Find where the given text appears and provide that cell's center as (x, y) coordinate. 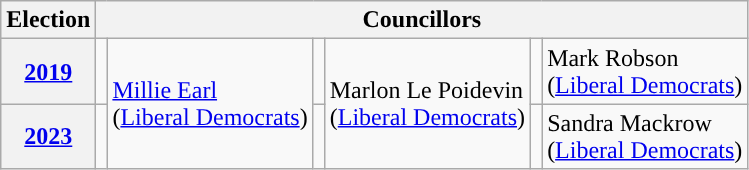
Mark Robson(Liberal Democrats) (645, 72)
Millie Earl(Liberal Democrats) (210, 104)
Sandra Mackrow(Liberal Democrats) (645, 136)
2023 (48, 136)
2019 (48, 72)
Councillors (422, 20)
Marlon Le Poidevin(Liberal Democrats) (427, 104)
Election (48, 20)
